Scan for the cell matching the given text and deliver its [x, y] coordinate at center. 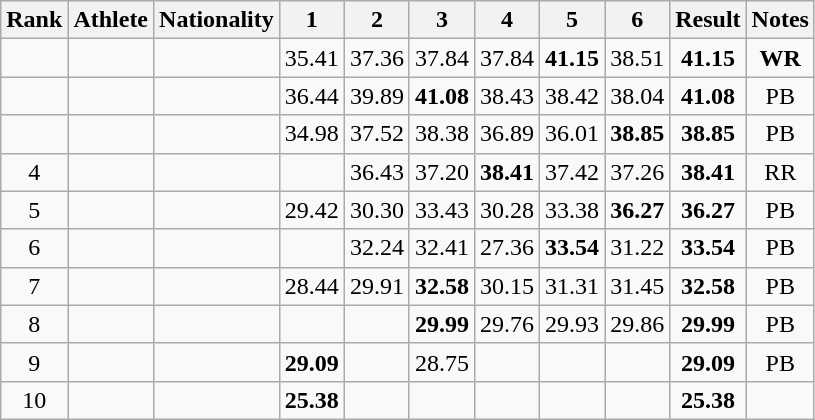
31.22 [638, 248]
36.89 [506, 134]
38.38 [442, 134]
38.43 [506, 96]
WR [780, 58]
38.04 [638, 96]
29.91 [376, 286]
Notes [780, 20]
36.43 [376, 172]
2 [376, 20]
32.41 [442, 248]
38.51 [638, 58]
3 [442, 20]
7 [34, 286]
39.89 [376, 96]
35.41 [312, 58]
27.36 [506, 248]
Rank [34, 20]
Nationality [217, 20]
38.42 [572, 96]
RR [780, 172]
33.43 [442, 210]
Athlete [111, 20]
30.30 [376, 210]
34.98 [312, 134]
29.42 [312, 210]
37.26 [638, 172]
29.86 [638, 324]
Result [708, 20]
28.75 [442, 362]
29.76 [506, 324]
37.20 [442, 172]
29.93 [572, 324]
33.38 [572, 210]
31.31 [572, 286]
37.42 [572, 172]
8 [34, 324]
36.44 [312, 96]
37.36 [376, 58]
28.44 [312, 286]
1 [312, 20]
9 [34, 362]
31.45 [638, 286]
36.01 [572, 134]
32.24 [376, 248]
30.28 [506, 210]
10 [34, 400]
30.15 [506, 286]
37.52 [376, 134]
